Output the [x, y] coordinate of the center of the cell containing the given text.  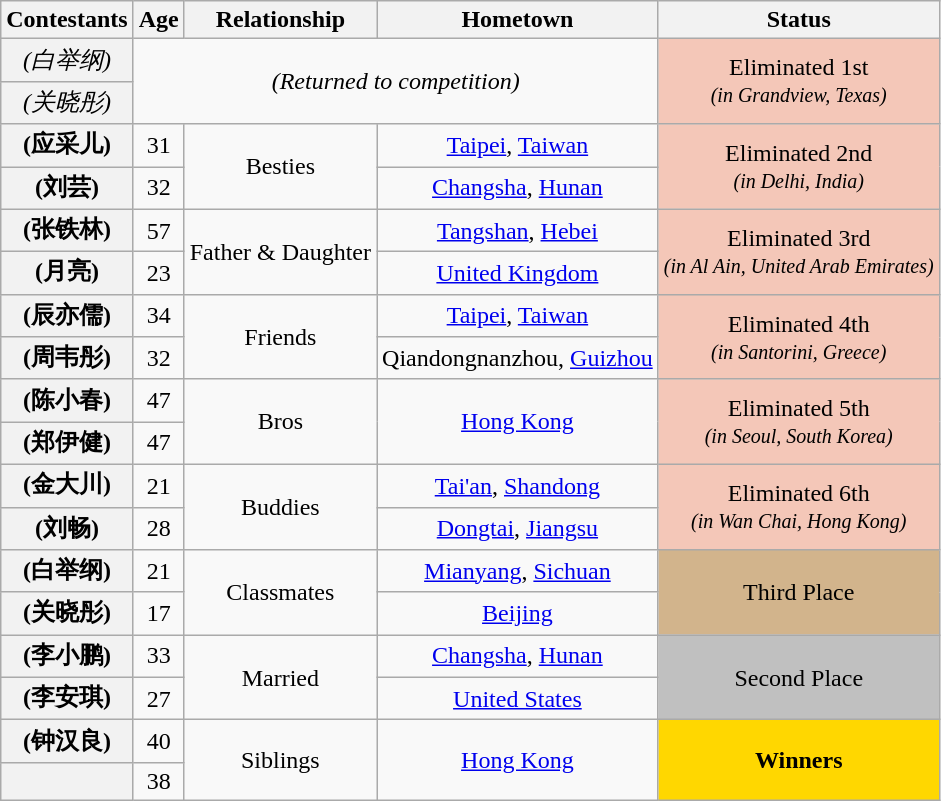
(周韦彤) [67, 358]
United Kingdom [518, 274]
40 [158, 742]
Eliminated 3rd(in Al Ain, United Arab Emirates) [798, 252]
31 [158, 146]
Buddies [280, 506]
Age [158, 20]
27 [158, 698]
34 [158, 316]
Contestants [67, 20]
Third Place [798, 592]
Bros [280, 422]
Mianyang, Sichuan [518, 572]
17 [158, 614]
Dongtai, Jiangsu [518, 528]
Married [280, 678]
(李小鹏) [67, 656]
(辰亦儒) [67, 316]
Qiandongnanzhou, Guizhou [518, 358]
(刘畅) [67, 528]
38 [158, 781]
Classmates [280, 592]
(钟汉良) [67, 742]
Beijing [518, 614]
Eliminated 4th(in Santorini, Greece) [798, 336]
Father & Daughter [280, 252]
Siblings [280, 760]
Tai'an, Shandong [518, 486]
(应采儿) [67, 146]
Hometown [518, 20]
(张铁林) [67, 230]
Eliminated 2nd(in Delhi, India) [798, 166]
57 [158, 230]
33 [158, 656]
23 [158, 274]
Winners [798, 760]
Tangshan, Hebei [518, 230]
(Returned to competition) [396, 82]
Friends [280, 336]
(李安琪) [67, 698]
Eliminated 5th(in Seoul, South Korea) [798, 422]
Eliminated 1st(in Grandview, Texas) [798, 82]
(金大川) [67, 486]
Eliminated 6th(in Wan Chai, Hong Kong) [798, 506]
United States [518, 698]
Relationship [280, 20]
(陈小春) [67, 400]
(郑伊健) [67, 444]
Besties [280, 166]
Status [798, 20]
28 [158, 528]
Second Place [798, 678]
(刘芸) [67, 188]
(月亮) [67, 274]
